Determine the (X, Y) coordinate at the center of the cell enclosing the given text.  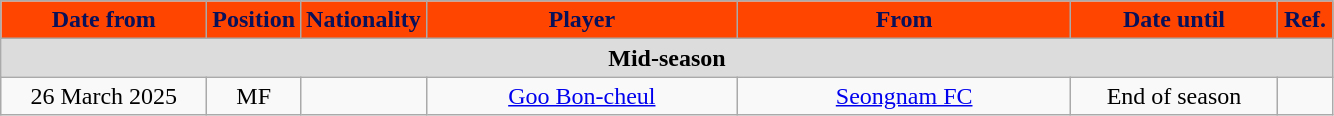
Goo Bon-cheul (582, 96)
Date until (1174, 20)
Mid-season (667, 58)
MF (254, 96)
From (904, 20)
Seongnam FC (904, 96)
End of season (1174, 96)
Ref. (1305, 20)
Position (254, 20)
Player (582, 20)
26 March 2025 (104, 96)
Nationality (364, 20)
Date from (104, 20)
